Return (x, y) of the center of cell containing provided text 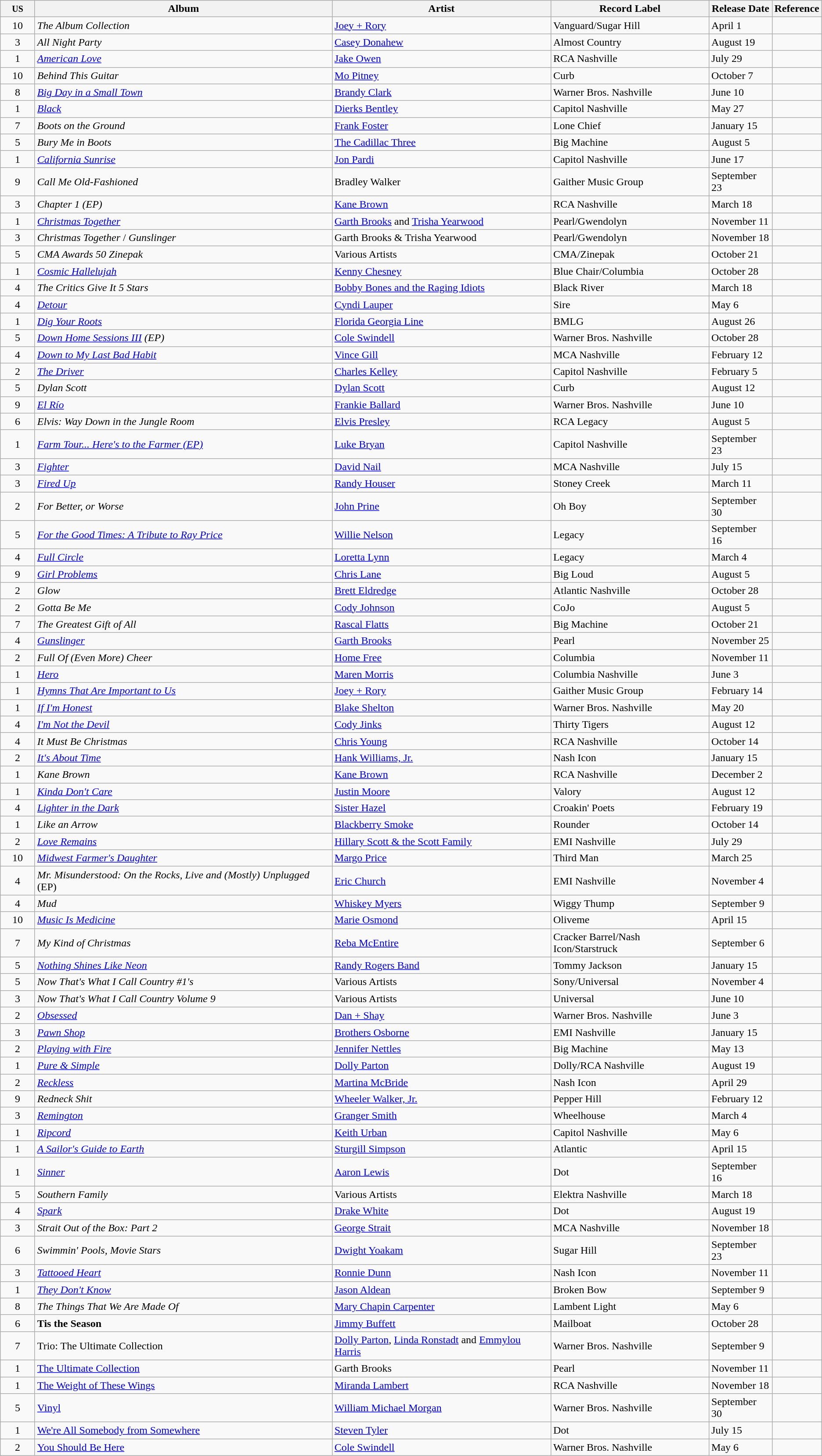
Tattooed Heart (184, 1273)
Eric Church (441, 881)
Brandy Clark (441, 92)
Brothers Osborne (441, 1032)
Dig Your Roots (184, 321)
Luke Bryan (441, 444)
Rounder (630, 825)
Columbia (630, 658)
February 14 (740, 691)
Vanguard/Sugar Hill (630, 25)
Playing with Fire (184, 1049)
Bradley Walker (441, 182)
Release Date (740, 9)
Music Is Medicine (184, 920)
Maren Morris (441, 674)
Christmas Together / Gunslinger (184, 238)
November 25 (740, 641)
Reba McEntire (441, 943)
Dolly/RCA Nashville (630, 1065)
Obsessed (184, 1015)
Atlantic (630, 1149)
Aaron Lewis (441, 1172)
Sire (630, 305)
Pure & Simple (184, 1065)
BMLG (630, 321)
Randy Houser (441, 483)
Black River (630, 288)
Tommy Jackson (630, 965)
Like an Arrow (184, 825)
Blue Chair/Columbia (630, 271)
Frankie Ballard (441, 405)
Mary Chapin Carpenter (441, 1306)
Reference (797, 9)
Southern Family (184, 1194)
Dan + Shay (441, 1015)
Hero (184, 674)
Ripcord (184, 1132)
William Michael Morgan (441, 1408)
Swimmin' Pools, Movie Stars (184, 1250)
Chapter 1 (EP) (184, 204)
We're All Somebody from Somewhere (184, 1431)
Sony/Universal (630, 982)
CoJo (630, 608)
Bury Me in Boots (184, 142)
Dwight Yoakam (441, 1250)
Jon Pardi (441, 159)
Midwest Farmer's Daughter (184, 858)
Loretta Lynn (441, 557)
All Night Party (184, 42)
Universal (630, 999)
Randy Rogers Band (441, 965)
Behind This Guitar (184, 75)
Cosmic Hallelujah (184, 271)
Tis the Season (184, 1323)
The Driver (184, 371)
Black (184, 109)
Sister Hazel (441, 808)
April 1 (740, 25)
Willie Nelson (441, 535)
Gunslinger (184, 641)
Strait Out of the Box: Part 2 (184, 1228)
Kenny Chesney (441, 271)
Third Man (630, 858)
Mud (184, 903)
Rascal Flatts (441, 624)
Drake White (441, 1211)
Wheeler Walker, Jr. (441, 1099)
Lambent Light (630, 1306)
Gotta Be Me (184, 608)
Hillary Scott & the Scott Family (441, 841)
A Sailor's Guide to Earth (184, 1149)
May 13 (740, 1049)
Spark (184, 1211)
Margo Price (441, 858)
The Greatest Gift of All (184, 624)
Wheelhouse (630, 1116)
Jason Aldean (441, 1290)
The Cadillac Three (441, 142)
CMA/Zinepak (630, 255)
Elektra Nashville (630, 1194)
Jimmy Buffett (441, 1323)
Record Label (630, 9)
They Don't Know (184, 1290)
David Nail (441, 467)
Elvis: Way Down in the Jungle Room (184, 421)
The Things That We Are Made Of (184, 1306)
Redneck Shit (184, 1099)
Mailboat (630, 1323)
For Better, or Worse (184, 506)
George Strait (441, 1228)
Mr. Misunderstood: On the Rocks, Live and (Mostly) Unplugged (EP) (184, 881)
Blackberry Smoke (441, 825)
Broken Bow (630, 1290)
Martina McBride (441, 1082)
John Prine (441, 506)
Vinyl (184, 1408)
March 11 (740, 483)
The Critics Give It 5 Stars (184, 288)
CMA Awards 50 Zinepak (184, 255)
Oh Boy (630, 506)
Charles Kelley (441, 371)
Florida Georgia Line (441, 321)
American Love (184, 59)
May 20 (740, 708)
October 7 (740, 75)
Pepper Hill (630, 1099)
Lighter in the Dark (184, 808)
Elvis Presley (441, 421)
Hank Williams, Jr. (441, 758)
The Ultimate Collection (184, 1368)
Big Loud (630, 574)
Bobby Bones and the Raging Idiots (441, 288)
Dierks Bentley (441, 109)
Oliveme (630, 920)
Dolly Parton, Linda Ronstadt and Emmylou Harris (441, 1346)
Lone Chief (630, 126)
Nothing Shines Like Neon (184, 965)
Keith Urban (441, 1132)
Fired Up (184, 483)
Call Me Old-Fashioned (184, 182)
Thirty Tigers (630, 724)
Farm Tour... Here's to the Farmer (EP) (184, 444)
Down to My Last Bad Habit (184, 355)
US (18, 9)
Detour (184, 305)
Hymns That Are Important to Us (184, 691)
Big Day in a Small Town (184, 92)
Pawn Shop (184, 1032)
Mo Pitney (441, 75)
Stoney Creek (630, 483)
Reckless (184, 1082)
Girl Problems (184, 574)
Now That's What I Call Country #1's (184, 982)
December 2 (740, 774)
June 17 (740, 159)
You Should Be Here (184, 1447)
August 26 (740, 321)
April 29 (740, 1082)
Whiskey Myers (441, 903)
California Sunrise (184, 159)
Cracker Barrel/Nash Icon/Starstruck (630, 943)
The Weight of These Wings (184, 1385)
Full Of (Even More) Cheer (184, 658)
Dolly Parton (441, 1065)
Cyndi Lauper (441, 305)
Justin Moore (441, 791)
Ronnie Dunn (441, 1273)
Sinner (184, 1172)
May 27 (740, 109)
I'm Not the Devil (184, 724)
September 6 (740, 943)
For the Good Times: A Tribute to Ray Price (184, 535)
Boots on the Ground (184, 126)
Artist (441, 9)
Miranda Lambert (441, 1385)
Full Circle (184, 557)
Now That's What I Call Country Volume 9 (184, 999)
Sturgill Simpson (441, 1149)
Almost Country (630, 42)
Jake Owen (441, 59)
Trio: The Ultimate Collection (184, 1346)
March 25 (740, 858)
Christmas Together (184, 221)
Atlantic Nashville (630, 591)
Chris Young (441, 741)
Croakin' Poets (630, 808)
Remington (184, 1116)
Kinda Don't Care (184, 791)
Jennifer Nettles (441, 1049)
Album (184, 9)
Steven Tyler (441, 1431)
If I'm Honest (184, 708)
Sugar Hill (630, 1250)
Casey Donahew (441, 42)
Down Home Sessions III (EP) (184, 338)
The Album Collection (184, 25)
Fighter (184, 467)
Garth Brooks & Trisha Yearwood (441, 238)
Blake Shelton (441, 708)
Home Free (441, 658)
Wiggy Thump (630, 903)
February 5 (740, 371)
Cody Jinks (441, 724)
Glow (184, 591)
Columbia Nashville (630, 674)
RCA Legacy (630, 421)
Granger Smith (441, 1116)
Valory (630, 791)
Brett Eldredge (441, 591)
February 19 (740, 808)
El Río (184, 405)
Frank Foster (441, 126)
Vince Gill (441, 355)
It's About Time (184, 758)
Cody Johnson (441, 608)
It Must Be Christmas (184, 741)
My Kind of Christmas (184, 943)
Garth Brooks and Trisha Yearwood (441, 221)
Love Remains (184, 841)
Chris Lane (441, 574)
Marie Osmond (441, 920)
